Extract the (X, Y) coordinate from the center of the cell holding the provided text.  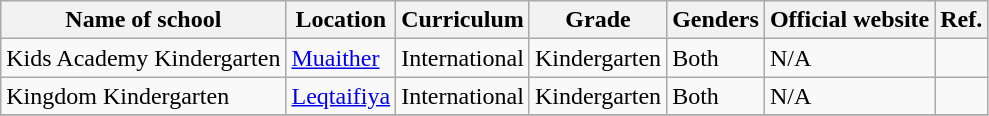
Official website (849, 20)
Grade (598, 20)
Curriculum (463, 20)
Ref. (962, 20)
Leqtaifiya (341, 96)
Location (341, 20)
Genders (716, 20)
Kids Academy Kindergarten (144, 58)
Kingdom Kindergarten (144, 96)
Name of school (144, 20)
Muaither (341, 58)
